For the text-containing cell, return its midpoint in [X, Y] coordinate format. 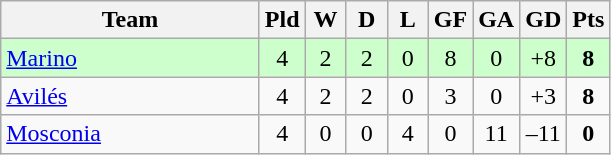
D [366, 20]
W [326, 20]
3 [450, 96]
+3 [544, 96]
Mosconia [130, 134]
+8 [544, 58]
GD [544, 20]
L [408, 20]
–11 [544, 134]
Pts [588, 20]
Marino [130, 58]
GA [496, 20]
GF [450, 20]
Pld [282, 20]
11 [496, 134]
Avilés [130, 96]
Team [130, 20]
